Provide the [x, y] coordinate of the cell's center where the given text is located.  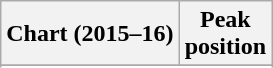
Peakposition [225, 34]
Chart (2015–16) [90, 34]
